Output the [x, y] coordinate of the center of the cell containing the given text.  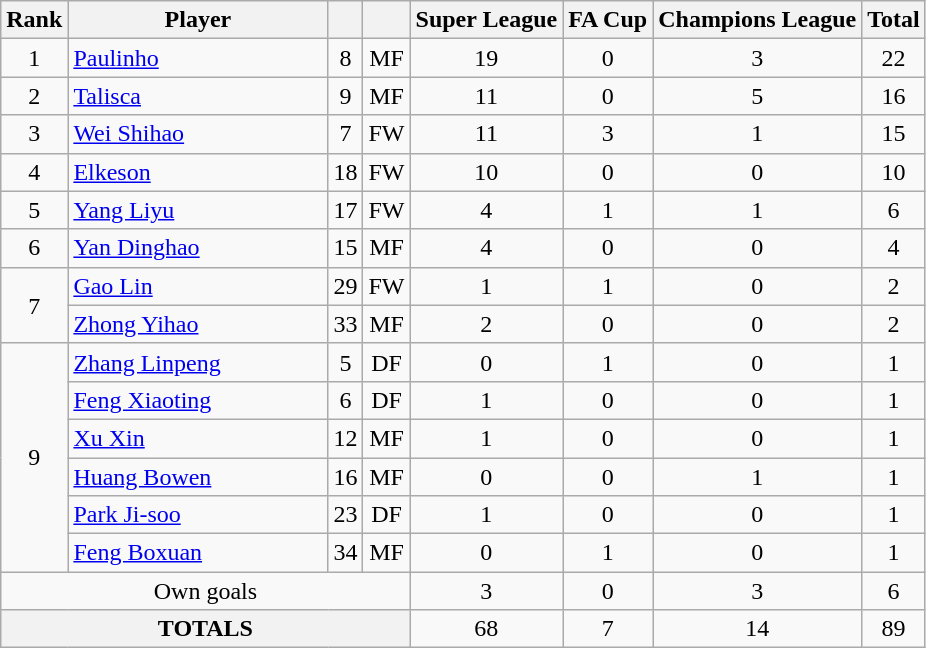
Zhang Linpeng [198, 362]
FA Cup [608, 20]
TOTALS [206, 629]
Huang Bowen [198, 477]
29 [346, 286]
Paulinho [198, 58]
Park Ji-soo [198, 515]
68 [486, 629]
Yan Dinghao [198, 248]
Gao Lin [198, 286]
Zhong Yihao [198, 324]
Elkeson [198, 172]
Player [198, 20]
Wei Shihao [198, 134]
Feng Boxuan [198, 553]
Total [894, 20]
Xu Xin [198, 438]
22 [894, 58]
89 [894, 629]
12 [346, 438]
Rank [34, 20]
33 [346, 324]
19 [486, 58]
Yang Liyu [198, 210]
14 [758, 629]
Own goals [206, 591]
23 [346, 515]
17 [346, 210]
Talisca [198, 96]
Feng Xiaoting [198, 400]
Champions League [758, 20]
18 [346, 172]
8 [346, 58]
Super League [486, 20]
34 [346, 553]
